Extract the [X, Y] coordinate from the center of the cell holding the provided text.  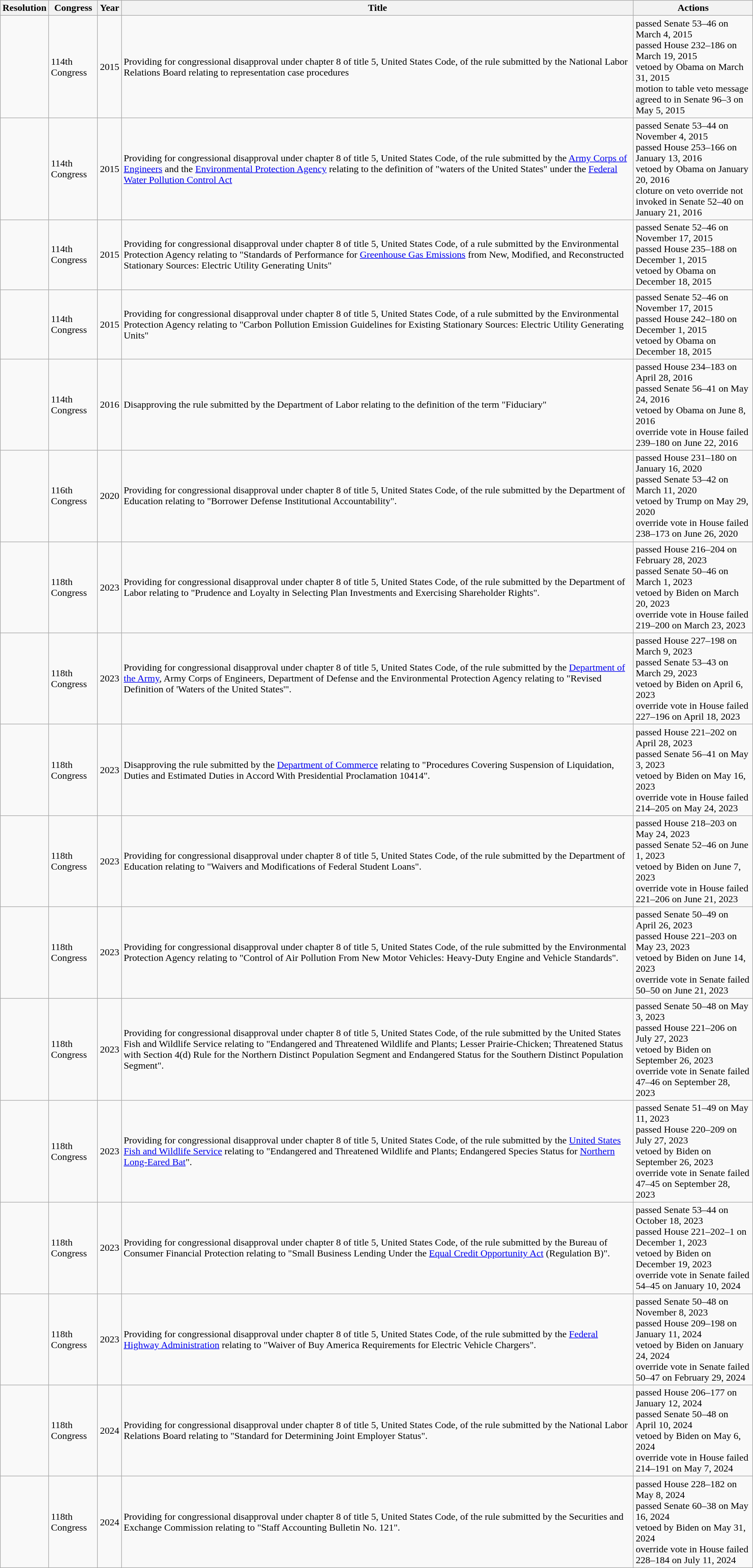
Congress [73, 8]
Actions [693, 8]
passed Senate 52–46 on November 17, 2015passed House 235–188 on December 1, 2015vetoed by Obama on December 18, 2015 [693, 255]
Title [377, 8]
2016 [109, 404]
Resolution [25, 8]
Year [109, 8]
passed Senate 52–46 on November 17, 2015passed House 242–180 on December 1, 2015vetoed by Obama on December 18, 2015 [693, 324]
116th Congress [73, 496]
Disapproving the rule submitted by the Department of Labor relating to the definition of the term "Fiduciary" [377, 404]
2020 [109, 496]
